Identify which cell holds the provided text, then report its [X, Y] central coordinate. 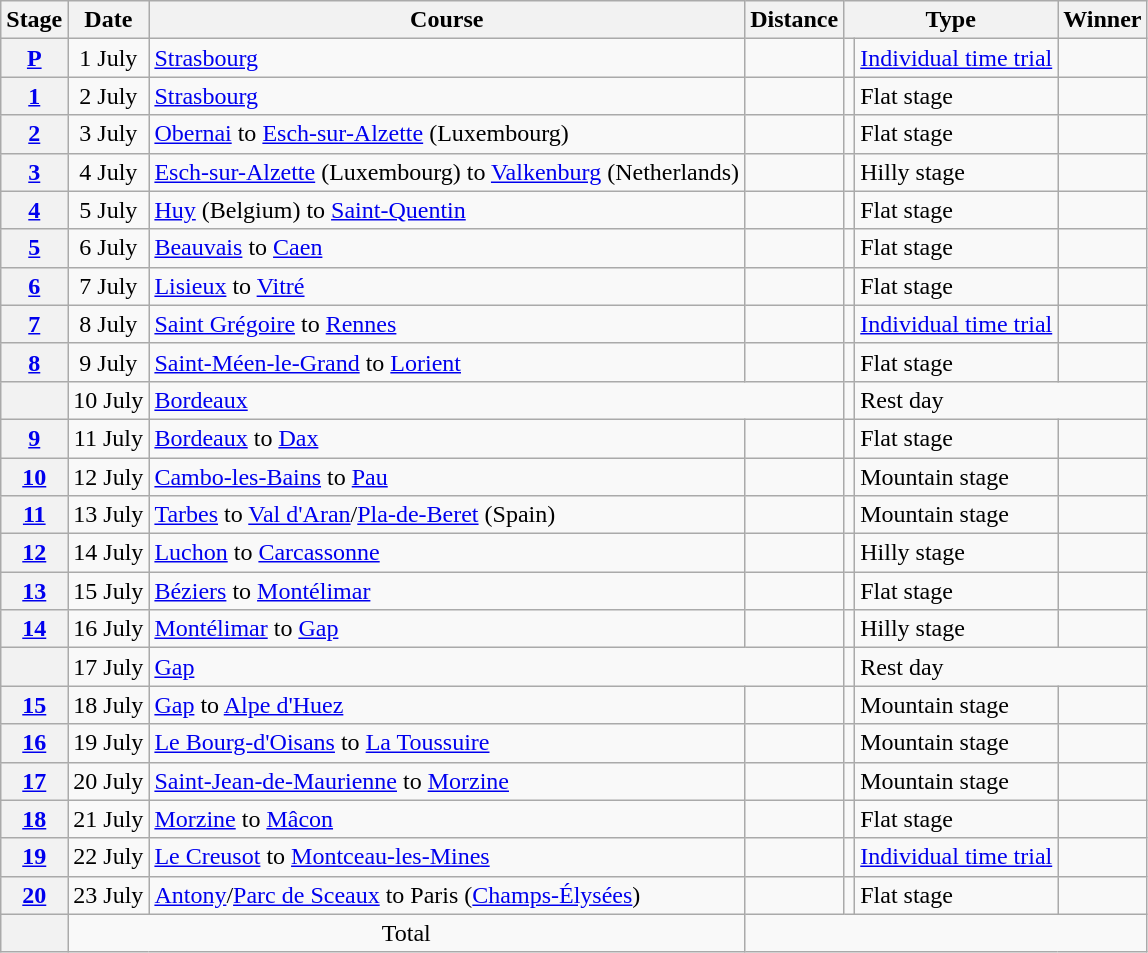
16 July [108, 629]
10 July [108, 400]
11 [34, 515]
15 [34, 705]
3 July [108, 134]
5 July [108, 210]
P [34, 58]
13 July [108, 515]
Saint-Jean-de-Maurienne to Morzine [447, 781]
Course [447, 20]
Saint-Méen-le-Grand to Lorient [447, 362]
3 [34, 172]
17 July [108, 667]
1 [34, 96]
22 July [108, 857]
12 [34, 553]
12 July [108, 477]
10 [34, 477]
14 July [108, 553]
16 [34, 743]
Saint Grégoire to Rennes [447, 324]
Esch-sur-Alzette (Luxembourg) to Valkenburg (Netherlands) [447, 172]
18 [34, 819]
19 [34, 857]
8 [34, 362]
Montélimar to Gap [447, 629]
Bordeaux to Dax [447, 438]
4 July [108, 172]
Huy (Belgium) to Saint-Quentin [447, 210]
6 July [108, 248]
5 [34, 248]
11 July [108, 438]
23 July [108, 895]
14 [34, 629]
Bordeaux [496, 400]
Antony/Parc de Sceaux to Paris (Champs-Élysées) [447, 895]
20 [34, 895]
Lisieux to Vitré [447, 286]
Date [108, 20]
Le Bourg-d'Oisans to La Toussuire [447, 743]
Distance [794, 20]
Luchon to Carcassonne [447, 553]
2 [34, 134]
Total [406, 933]
9 [34, 438]
15 July [108, 591]
2 July [108, 96]
9 July [108, 362]
17 [34, 781]
Stage [34, 20]
7 July [108, 286]
19 July [108, 743]
21 July [108, 819]
7 [34, 324]
Morzine to Mâcon [447, 819]
18 July [108, 705]
20 July [108, 781]
Béziers to Montélimar [447, 591]
4 [34, 210]
8 July [108, 324]
1 July [108, 58]
Cambo-les-Bains to Pau [447, 477]
13 [34, 591]
Gap to Alpe d'Huez [447, 705]
Winner [1102, 20]
Gap [496, 667]
Type [951, 20]
Le Creusot to Montceau-les-Mines [447, 857]
Tarbes to Val d'Aran/Pla-de-Beret (Spain) [447, 515]
Obernai to Esch-sur-Alzette (Luxembourg) [447, 134]
6 [34, 286]
Beauvais to Caen [447, 248]
